Search for the cell housing the specified text and yield its [X, Y] center coordinate. 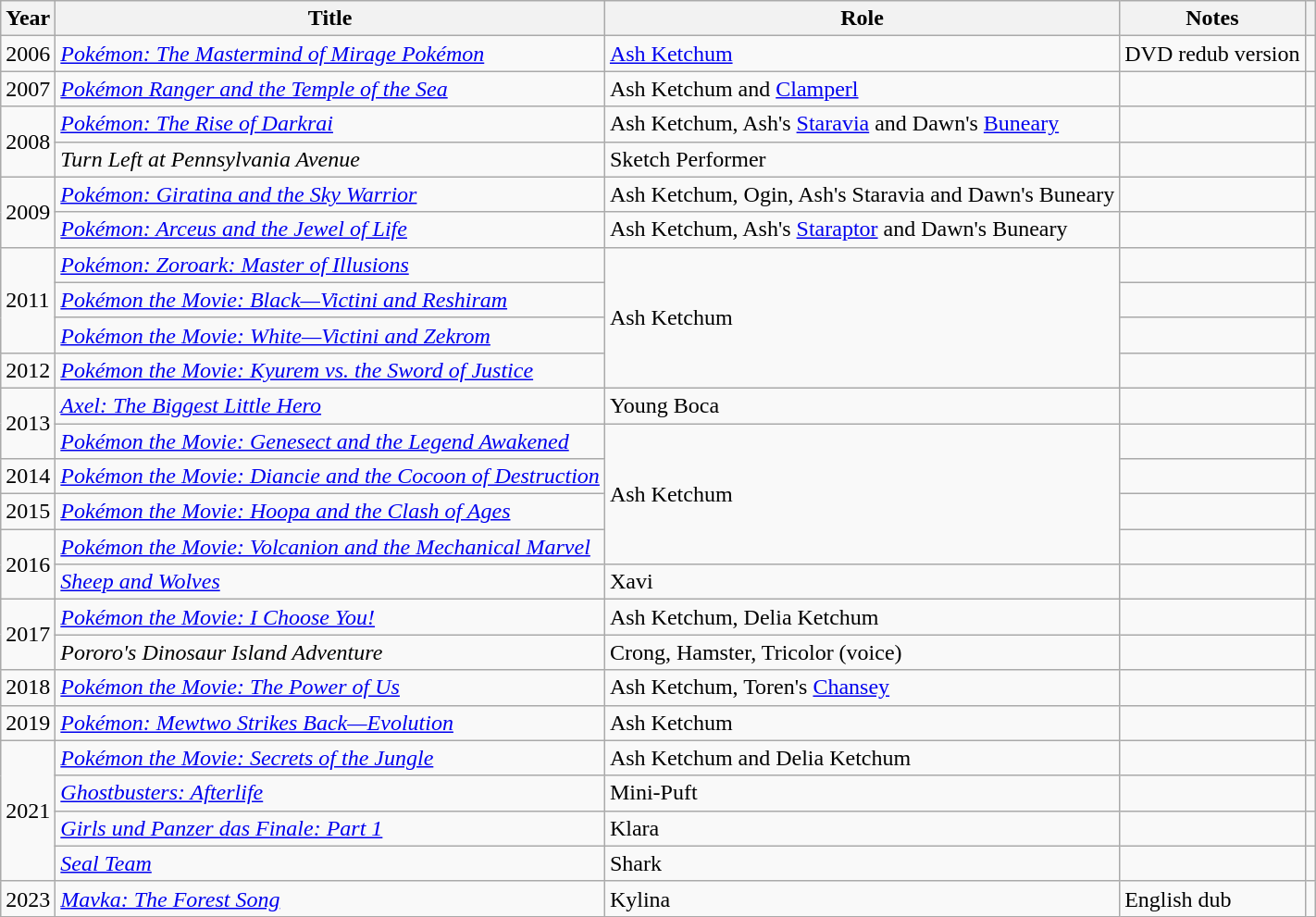
Ash Ketchum and Delia Ketchum [862, 758]
2018 [28, 688]
Axel: The Biggest Little Hero [330, 405]
Turn Left at Pennsylvania Avenue [330, 159]
Ash Ketchum, Ash's Staraptor and Dawn's Buneary [862, 229]
2016 [28, 564]
2006 [28, 54]
2014 [28, 477]
Sheep and Wolves [330, 582]
Pokémon: The Mastermind of Mirage Pokémon [330, 54]
DVD redub version [1212, 54]
Pokémon Ranger and the Temple of the Sea [330, 89]
Pokémon the Movie: Volcanion and the Mechanical Marvel [330, 547]
Girls und Panzer das Finale: Part 1 [330, 828]
Pokémon the Movie: Secrets of the Jungle [330, 758]
Pokémon the Movie: Genesect and the Legend Awakened [330, 441]
Klara [862, 828]
Pokémon the Movie: White—Victini and Zekrom [330, 335]
Pokémon: Giratina and the Sky Warrior [330, 194]
Crong, Hamster, Tricolor (voice) [862, 652]
2013 [28, 423]
Young Boca [862, 405]
Pokémon: The Rise of Darkrai [330, 124]
2017 [28, 635]
Ghostbusters: Afterlife [330, 793]
2009 [28, 212]
Ash Ketchum and Clamperl [862, 89]
Xavi [862, 582]
2019 [28, 723]
Shark [862, 863]
English dub [1212, 898]
Pokémon the Movie: Hoopa and the Clash of Ages [330, 512]
Seal Team [330, 863]
2021 [28, 811]
Pororo's Dinosaur Island Adventure [330, 652]
Pokémon the Movie: Diancie and the Cocoon of Destruction [330, 477]
Pokémon the Movie: Kyurem vs. the Sword of Justice [330, 370]
2023 [28, 898]
Ash Ketchum, Delia Ketchum [862, 617]
Ash Ketchum, Ash's Staravia and Dawn's Buneary [862, 124]
Sketch Performer [862, 159]
2012 [28, 370]
2007 [28, 89]
Pokémon: Zoroark: Master of Illusions [330, 265]
Notes [1212, 19]
Mavka: The Forest Song [330, 898]
Role [862, 19]
Pokémon: Arceus and the Jewel of Life [330, 229]
Pokémon the Movie: Black—Victini and Reshiram [330, 300]
Pokémon the Movie: The Power of Us [330, 688]
2008 [28, 142]
Title [330, 19]
Mini-Puft [862, 793]
Ash Ketchum, Ogin, Ash's Staravia and Dawn's Buneary [862, 194]
Kylina [862, 898]
Ash Ketchum, Toren's Chansey [862, 688]
Pokémon: Mewtwo Strikes Back—Evolution [330, 723]
Pokémon the Movie: I Choose You! [330, 617]
2015 [28, 512]
Year [28, 19]
2011 [28, 300]
